Extract the (x, y) coordinate from the center of the cell holding the provided text.  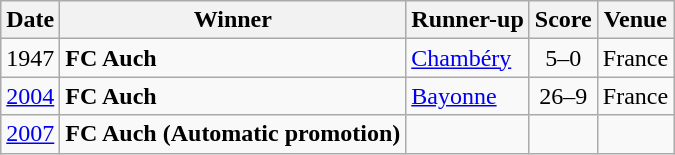
2004 (30, 96)
5–0 (563, 58)
Score (563, 20)
FC Auch (Automatic promotion) (233, 134)
Venue (635, 20)
Chambéry (468, 58)
1947 (30, 58)
2007 (30, 134)
Runner-up (468, 20)
Date (30, 20)
Bayonne (468, 96)
Winner (233, 20)
26–9 (563, 96)
